Determine the (X, Y) coordinate at the center of the cell enclosing the given text.  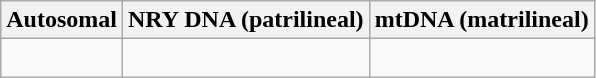
mtDNA (matrilineal) (482, 20)
Autosomal (62, 20)
NRY DNA (patrilineal) (246, 20)
